Search for the cell housing the specified text and yield its (x, y) center coordinate. 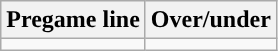
Over/under (210, 20)
Pregame line (74, 20)
